Determine the (x, y) coordinate at the center of the cell enclosing the given text.  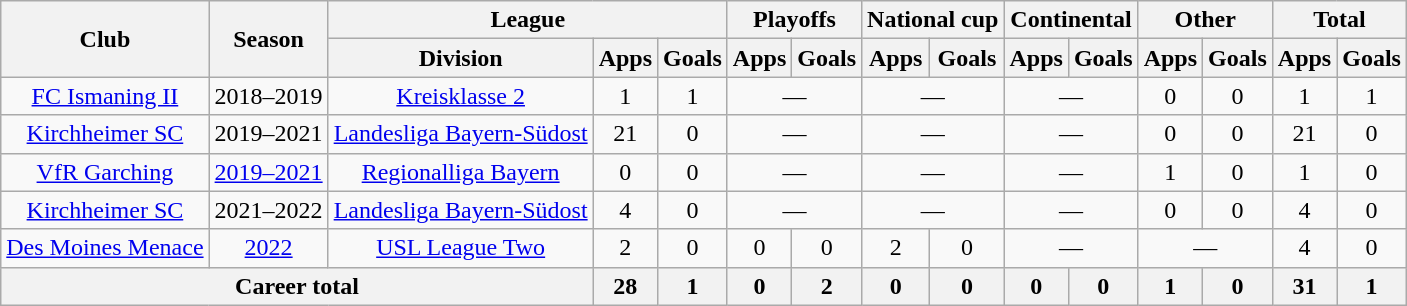
League (528, 20)
Continental (1071, 20)
2021–2022 (268, 210)
Season (268, 39)
Other (1205, 20)
Playoffs (794, 20)
Division (460, 58)
Total (1339, 20)
USL League Two (460, 248)
Kreisklasse 2 (460, 96)
Regionalliga Bayern (460, 172)
Club (105, 39)
Career total (297, 286)
Des Moines Menace (105, 248)
31 (1304, 286)
National cup (933, 20)
28 (625, 286)
FC Ismaning II (105, 96)
VfR Garching (105, 172)
2018–2019 (268, 96)
2022 (268, 248)
